Detect which cell encompasses the target text, then output its [x, y] center coordinate. 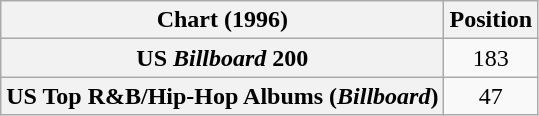
Position [491, 20]
47 [491, 96]
183 [491, 58]
US Top R&B/Hip-Hop Albums (Billboard) [222, 96]
Chart (1996) [222, 20]
US Billboard 200 [222, 58]
